Search for the cell housing the specified text and yield its [X, Y] center coordinate. 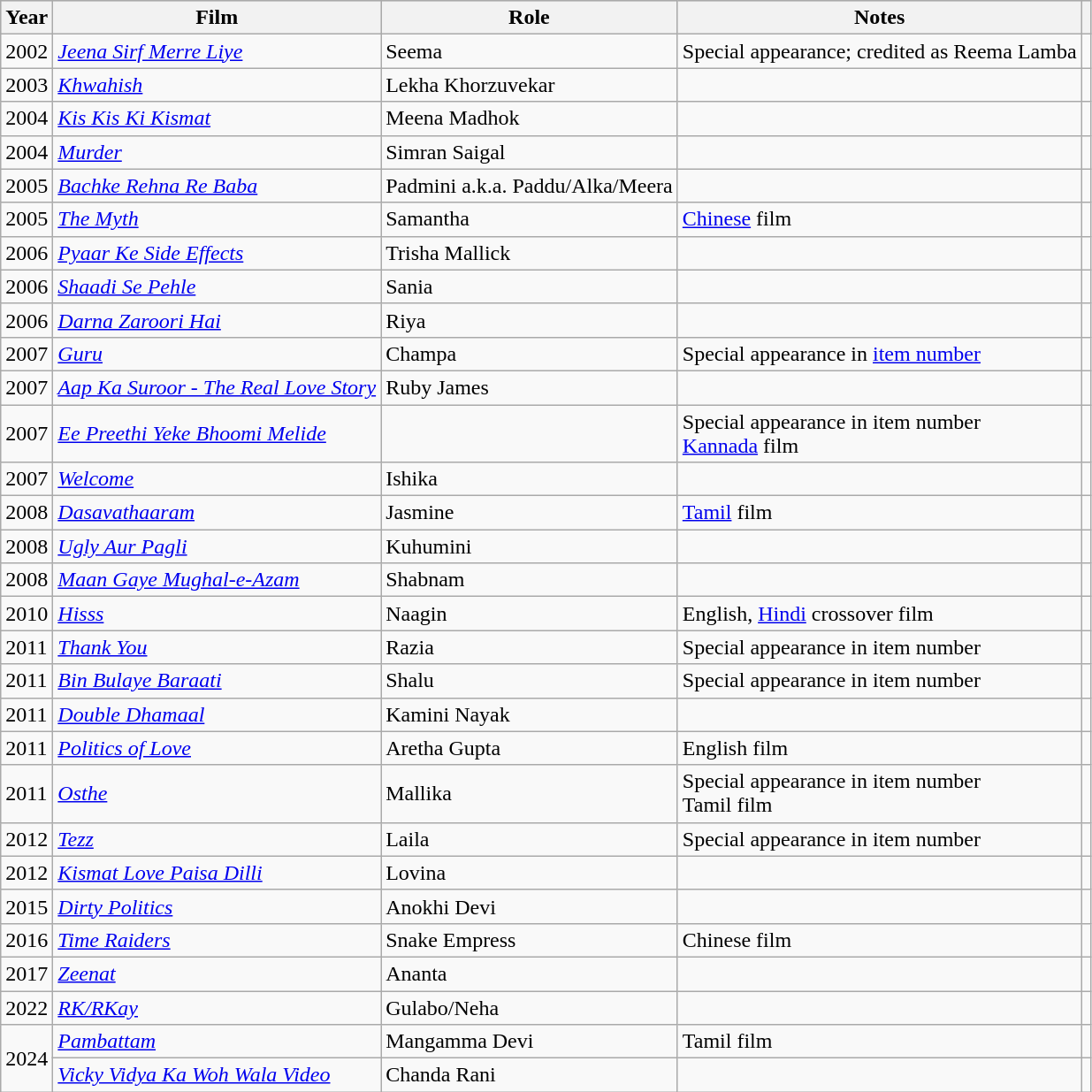
Darna Zaroori Hai [218, 320]
Murder [218, 152]
Seema [530, 51]
The Myth [218, 219]
Shalu [530, 681]
Snake Empress [530, 940]
2017 [27, 974]
Special appearance in item numberTamil film [879, 794]
Dirty Politics [218, 906]
Bin Bulaye Baraati [218, 681]
Champa [530, 354]
Pyaar Ke Side Effects [218, 253]
Shabnam [530, 580]
Guru [218, 354]
Role [530, 18]
Razia [530, 647]
2022 [27, 1007]
Vicky Vidya Ka Woh Wala Video [218, 1075]
Khwahish [218, 85]
Maan Gaye Mughal-e-Azam [218, 580]
Meena Madhok [530, 118]
Kismat Love Paisa Dilli [218, 873]
English, Hindi crossover film [879, 614]
Anokhi Devi [530, 906]
Lekha Khorzuvekar [530, 85]
Bachke Rehna Re Baba [218, 186]
Tezz [218, 839]
Hisss [218, 614]
RK/RKay [218, 1007]
Ishika [530, 479]
Film [218, 18]
2024 [27, 1058]
Mangamma Devi [530, 1042]
Year [27, 18]
Kamini Nayak [530, 714]
Gulabo/Neha [530, 1007]
Special appearance in item numberKannada film [879, 433]
Ugly Aur Pagli [218, 546]
Naagin [530, 614]
Pambattam [218, 1042]
Ee Preethi Yeke Bhoomi Melide [218, 433]
2015 [27, 906]
Mallika [530, 794]
Kis Kis Ki Kismat [218, 118]
Riya [530, 320]
Lovina [530, 873]
Padmini a.k.a. Paddu/Alka/Meera [530, 186]
Jasmine [530, 513]
Ananta [530, 974]
Notes [879, 18]
Laila [530, 839]
2003 [27, 85]
Chanda Rani [530, 1075]
2016 [27, 940]
Dasavathaaram [218, 513]
Ruby James [530, 387]
2002 [27, 51]
English film [879, 748]
Kuhumini [530, 546]
Thank You [218, 647]
Aap Ka Suroor - The Real Love Story [218, 387]
Samantha [530, 219]
Politics of Love [218, 748]
Simran Saigal [530, 152]
Aretha Gupta [530, 748]
Welcome [218, 479]
Double Dhamaal [218, 714]
Shaadi Se Pehle [218, 286]
Zeenat [218, 974]
Osthe [218, 794]
Trisha Mallick [530, 253]
Jeena Sirf Merre Liye [218, 51]
Time Raiders [218, 940]
Special appearance; credited as Reema Lamba [879, 51]
2010 [27, 614]
Sania [530, 286]
